Pinpoint the cell where the given text exists, returning its [x, y] midpoint coordinate. 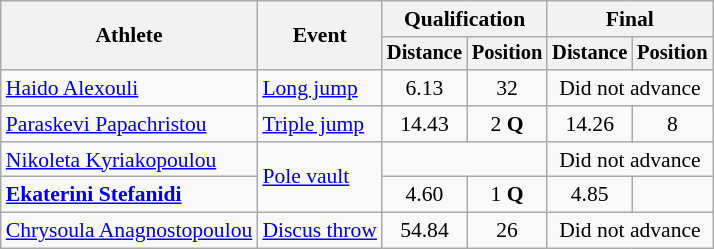
Event [320, 36]
6.13 [424, 88]
Final [630, 19]
Long jump [320, 88]
14.26 [590, 124]
Discus throw [320, 231]
Chrysoula Anagnostopoulou [130, 231]
26 [507, 231]
14.43 [424, 124]
4.60 [424, 195]
Athlete [130, 36]
Haido Alexouli [130, 88]
54.84 [424, 231]
Paraskevi Papachristou [130, 124]
2 Q [507, 124]
Nikoleta Kyriakopoulou [130, 160]
1 Q [507, 195]
4.85 [590, 195]
Triple jump [320, 124]
Ekaterini Stefanidi [130, 195]
8 [672, 124]
Qualification [464, 19]
32 [507, 88]
Pole vault [320, 178]
